Return (X, Y) of the center of cell containing provided text 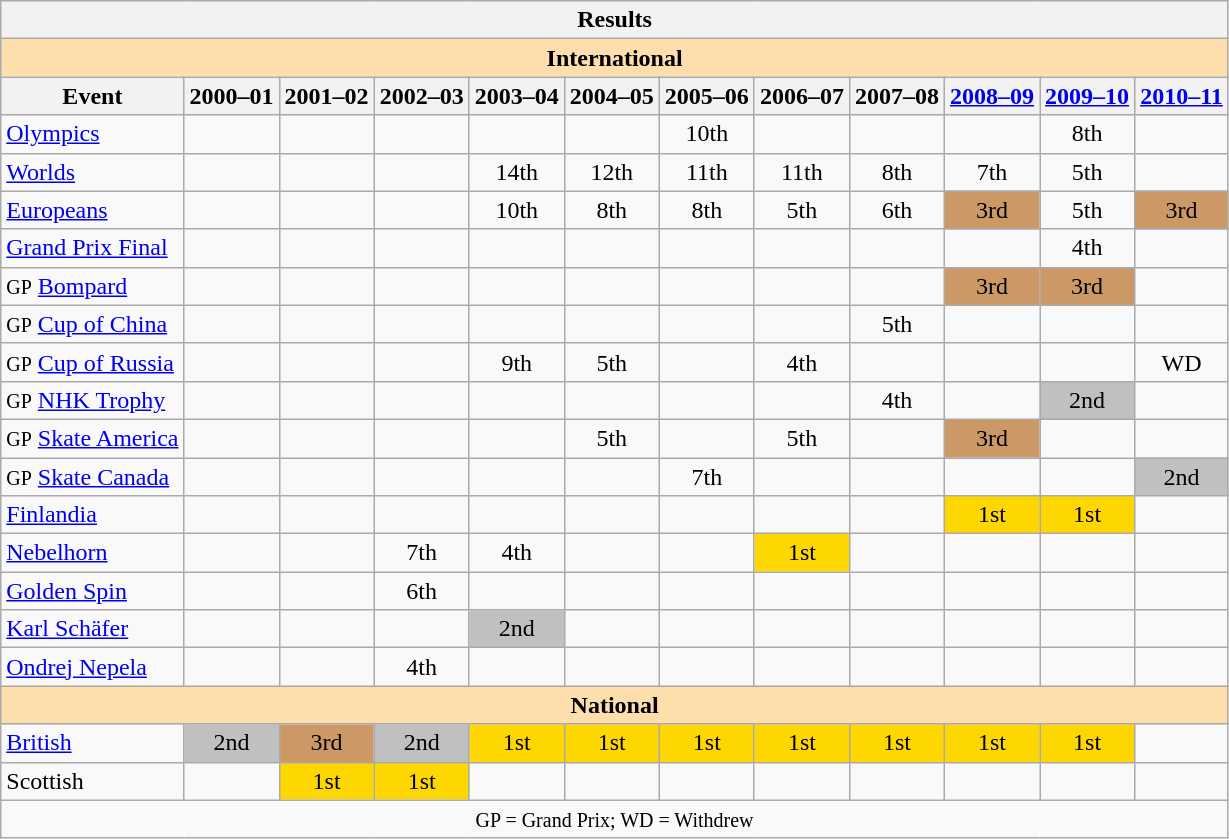
2004–05 (612, 96)
Nebelhorn (92, 553)
2008–09 (992, 96)
9th (516, 362)
2000–01 (232, 96)
GP = Grand Prix; WD = Withdrew (615, 819)
GP Skate America (92, 438)
GP Skate Canada (92, 477)
Europeans (92, 210)
WD (1182, 362)
2003–04 (516, 96)
Worlds (92, 172)
Ondrej Nepela (92, 667)
GP Cup of China (92, 324)
National (615, 705)
2010–11 (1182, 96)
Results (615, 20)
Olympics (92, 134)
GP Bompard (92, 286)
Golden Spin (92, 591)
International (615, 58)
2006–07 (802, 96)
Event (92, 96)
14th (516, 172)
2002–03 (422, 96)
2001–02 (326, 96)
Scottish (92, 781)
GP Cup of Russia (92, 362)
GP NHK Trophy (92, 400)
2005–06 (706, 96)
2007–08 (896, 96)
British (92, 743)
Finlandia (92, 515)
Karl Schäfer (92, 629)
12th (612, 172)
2009–10 (1088, 96)
Grand Prix Final (92, 248)
